Detect which cell encompasses the target text, then output its [x, y] center coordinate. 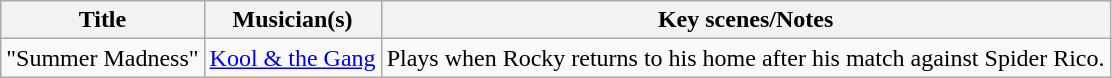
"Summer Madness" [102, 58]
Title [102, 20]
Key scenes/Notes [746, 20]
Musician(s) [292, 20]
Plays when Rocky returns to his home after his match against Spider Rico. [746, 58]
Kool & the Gang [292, 58]
